Output the (X, Y) coordinate of the center of the cell containing the given text.  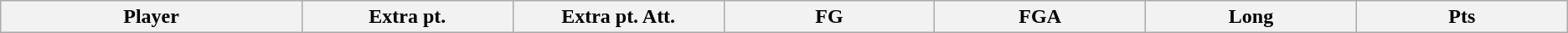
Long (1251, 17)
FGA (1040, 17)
Player (152, 17)
FG (829, 17)
Pts (1462, 17)
Extra pt. Att. (618, 17)
Extra pt. (407, 17)
